Return (x, y) of the center of cell containing provided text 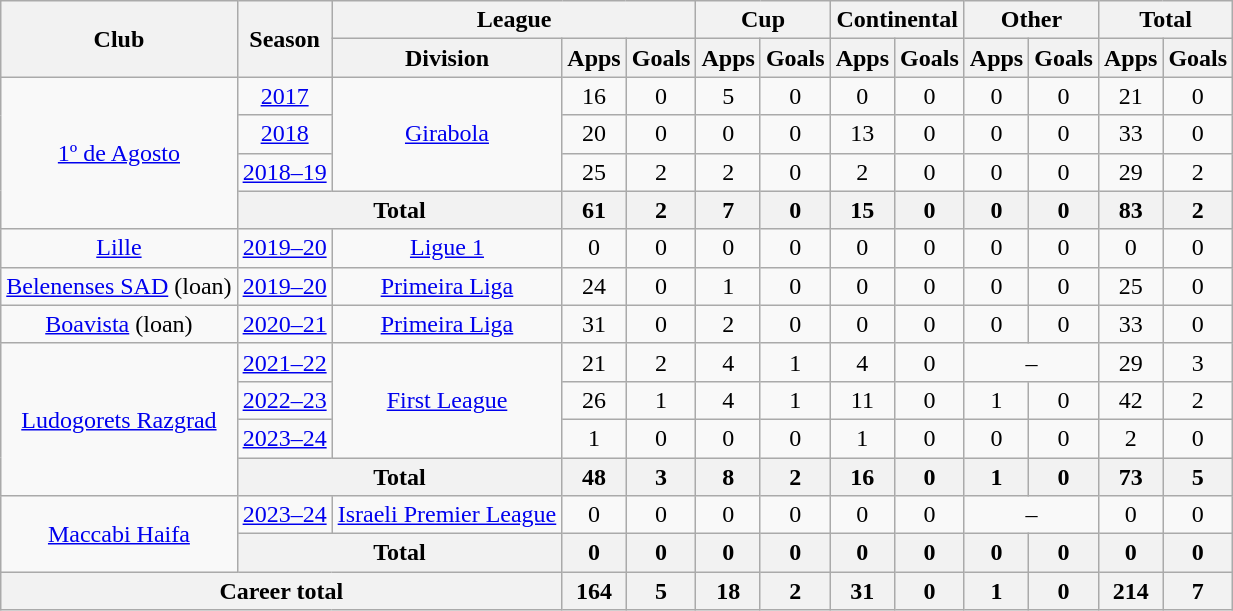
Ludogorets Razgrad (119, 419)
Club (119, 39)
Girabola (447, 134)
Ligue 1 (447, 248)
20 (594, 134)
2017 (284, 96)
Cup (763, 20)
2020–21 (284, 324)
League (514, 20)
2022–23 (284, 400)
1º de Agosto (119, 153)
61 (594, 210)
Belenenses SAD (loan) (119, 286)
214 (1130, 591)
Lille (119, 248)
15 (862, 210)
11 (862, 400)
2021–22 (284, 362)
Continental (897, 20)
73 (1130, 477)
13 (862, 134)
Career total (282, 591)
18 (728, 591)
42 (1130, 400)
24 (594, 286)
Israeli Premier League (447, 515)
Division (447, 58)
Season (284, 39)
83 (1130, 210)
2018 (284, 134)
First League (447, 400)
8 (728, 477)
26 (594, 400)
2018–19 (284, 172)
Maccabi Haifa (119, 534)
164 (594, 591)
Other (1031, 20)
Boavista (loan) (119, 324)
48 (594, 477)
